Search for the cell housing the specified text and yield its [X, Y] center coordinate. 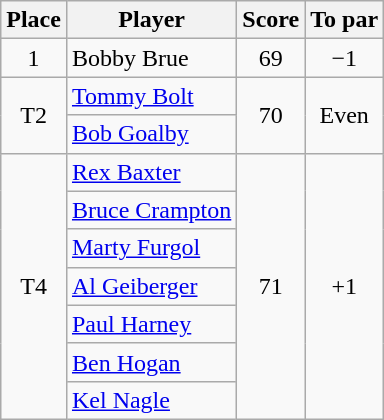
Even [344, 115]
Bob Goalby [151, 134]
Paul Harney [151, 324]
T2 [34, 115]
71 [271, 286]
Tommy Bolt [151, 96]
Kel Nagle [151, 400]
69 [271, 58]
Score [271, 20]
Bruce Crampton [151, 210]
Al Geiberger [151, 286]
+1 [344, 286]
Marty Furgol [151, 248]
Rex Baxter [151, 172]
To par [344, 20]
Ben Hogan [151, 362]
Player [151, 20]
Bobby Brue [151, 58]
T4 [34, 286]
70 [271, 115]
−1 [344, 58]
1 [34, 58]
Place [34, 20]
